Pinpoint the cell where the given text exists, returning its [x, y] midpoint coordinate. 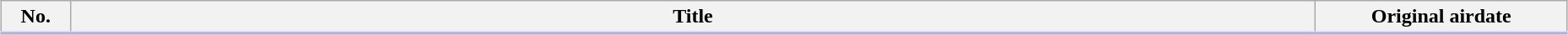
Original airdate [1441, 17]
No. [35, 17]
Title [693, 17]
